Pinpoint the cell where the given text exists, returning its [X, Y] midpoint coordinate. 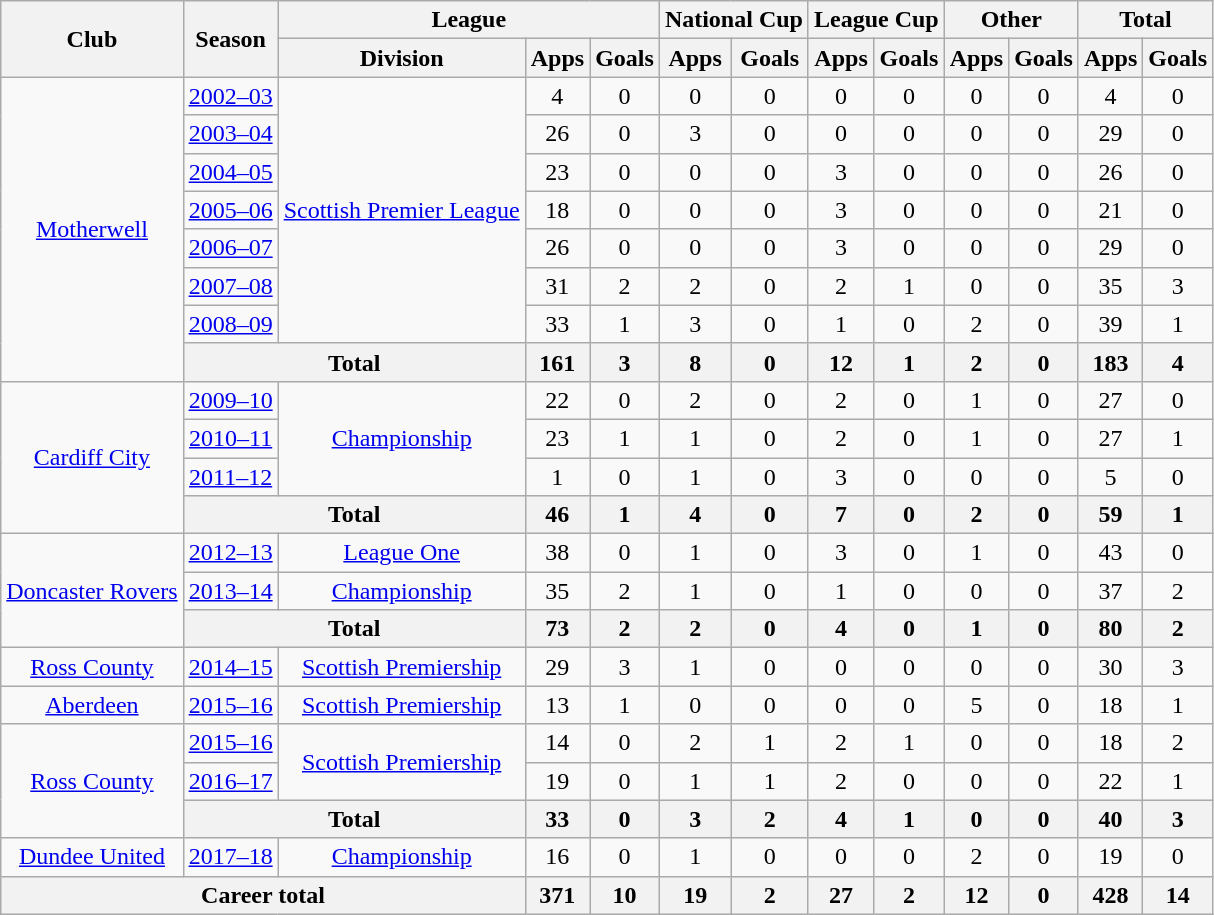
Club [92, 39]
183 [1110, 362]
Motherwell [92, 229]
2007–08 [230, 286]
2010–11 [230, 438]
Cardiff City [92, 457]
46 [557, 515]
10 [625, 895]
2009–10 [230, 400]
2012–13 [230, 553]
2011–12 [230, 477]
37 [1110, 591]
Career total [263, 895]
13 [557, 705]
59 [1110, 515]
Season [230, 39]
8 [695, 362]
30 [1110, 667]
371 [557, 895]
80 [1110, 629]
21 [1110, 210]
73 [557, 629]
Division [402, 58]
7 [840, 515]
Doncaster Rovers [92, 591]
National Cup [734, 20]
Other [1011, 20]
428 [1110, 895]
2013–14 [230, 591]
2016–17 [230, 781]
2014–15 [230, 667]
40 [1110, 819]
League One [402, 553]
16 [557, 857]
League [468, 20]
2006–07 [230, 248]
Scottish Premier League [402, 210]
38 [557, 553]
39 [1110, 324]
2017–18 [230, 857]
2008–09 [230, 324]
2005–06 [230, 210]
League Cup [876, 20]
2002–03 [230, 96]
Dundee United [92, 857]
31 [557, 286]
2004–05 [230, 172]
Aberdeen [92, 705]
43 [1110, 553]
161 [557, 362]
2003–04 [230, 134]
